Find where the given text appears and provide that cell's center as [X, Y] coordinate. 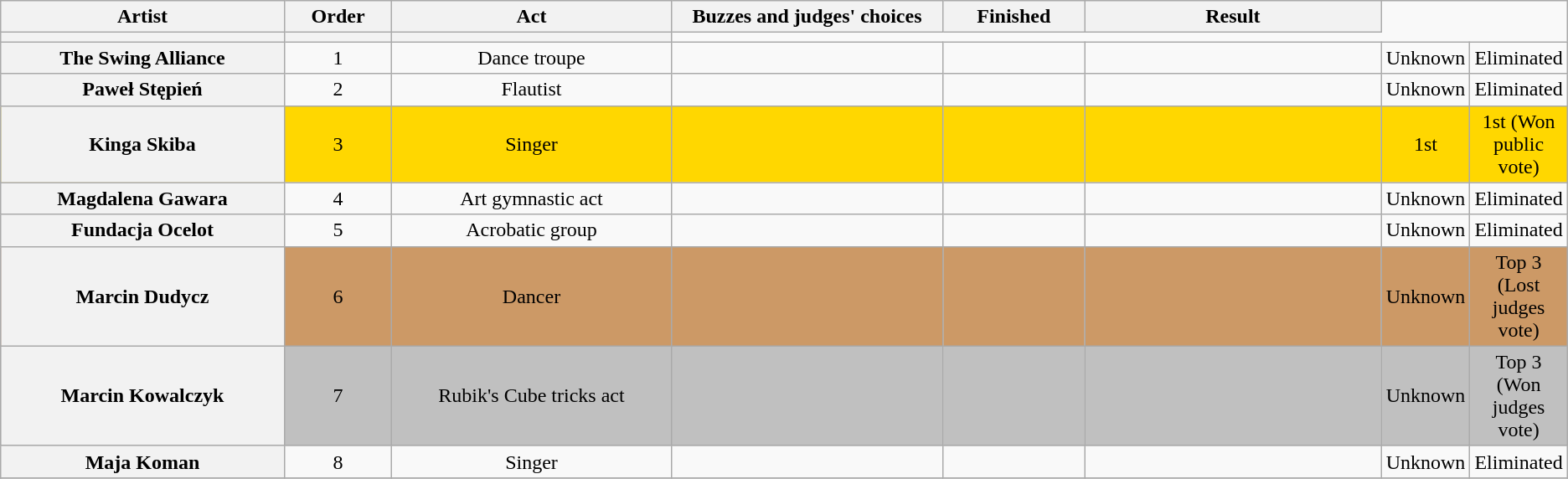
Buzzes and judges' choices [807, 17]
Fundacja Ocelot [142, 230]
Maja Koman [142, 461]
1st [1426, 144]
The Swing Alliance [142, 58]
8 [338, 461]
Magdalena Gawara [142, 198]
2 [338, 90]
Flautist [531, 90]
Act [531, 17]
Order [338, 17]
4 [338, 198]
Rubik's Cube tricks act [531, 395]
5 [338, 230]
Result [1233, 17]
Top 3 (Lost judges vote) [1519, 296]
3 [338, 144]
Dance troupe [531, 58]
Paweł Stępień [142, 90]
6 [338, 296]
1 [338, 58]
Kinga Skiba [142, 144]
Marcin Dudycz [142, 296]
Artist [142, 17]
7 [338, 395]
Art gymnastic act [531, 198]
Marcin Kowalczyk [142, 395]
1st (Won public vote) [1519, 144]
Top 3 (Won judges vote) [1519, 395]
Dancer [531, 296]
Acrobatic group [531, 230]
Finished [1014, 17]
